From the cell containing the given text, extract its center point as [x, y] coordinate. 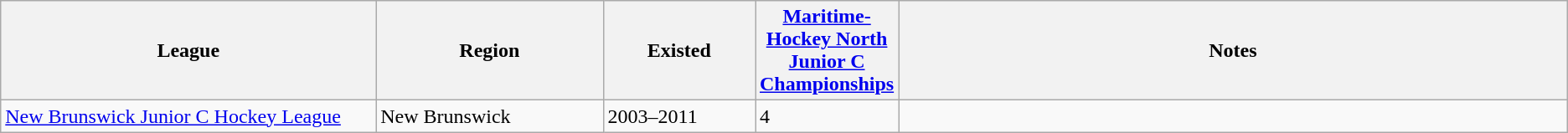
Existed [678, 50]
New Brunswick [489, 116]
4 [828, 116]
League [188, 50]
Notes [1233, 50]
2003–2011 [678, 116]
Maritime-Hockey North Junior C Championships [828, 50]
New Brunswick Junior C Hockey League [188, 116]
Region [489, 50]
